From the cell containing the given text, extract its center point as (x, y) coordinate. 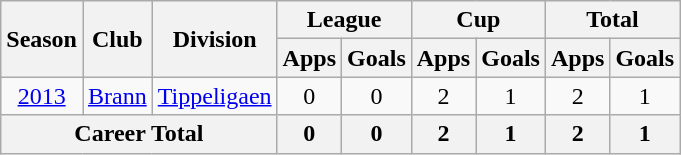
Cup (478, 20)
Division (214, 39)
League (344, 20)
2013 (42, 96)
Season (42, 39)
Total (612, 20)
Brann (117, 96)
Tippeligaen (214, 96)
Club (117, 39)
Career Total (139, 134)
